For the text-containing cell, return its midpoint in [X, Y] coordinate format. 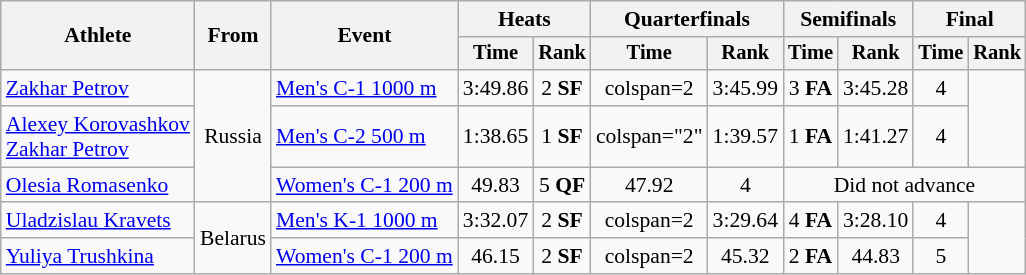
1 FA [810, 136]
Yuliya Trushkina [98, 256]
3:29.64 [746, 221]
4 FA [810, 221]
Men's K-1 1000 m [364, 221]
Heats [524, 19]
5 QF [562, 185]
47.92 [650, 185]
3:45.28 [876, 88]
Final [969, 19]
1:41.27 [876, 136]
Men's C-2 500 m [364, 136]
3:45.99 [746, 88]
Athlete [98, 36]
46.15 [496, 256]
3:32.07 [496, 221]
Did not advance [904, 185]
49.83 [496, 185]
44.83 [876, 256]
3:28.10 [876, 221]
1:38.65 [496, 136]
Quarterfinals [687, 19]
Uladzislau Kravets [98, 221]
Men's C-1 1000 m [364, 88]
45.32 [746, 256]
colspan="2" [650, 136]
1:39.57 [746, 136]
5 [940, 256]
3:49.86 [496, 88]
1 SF [562, 136]
Zakhar Petrov [98, 88]
3 FA [810, 88]
Event [364, 36]
2 FA [810, 256]
Olesia Romasenko [98, 185]
Belarus [233, 238]
Semifinals [848, 19]
Russia [233, 136]
Alexey Korovashkov Zakhar Petrov [98, 136]
From [233, 36]
